Scan for the cell matching the given text and deliver its [x, y] coordinate at center. 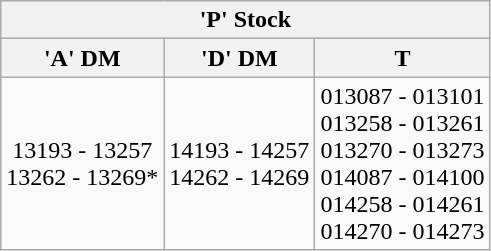
013087 - 013101013258 - 013261013270 - 013273014087 - 014100014258 - 014261014270 - 014273 [402, 164]
14193 - 1425714262 - 14269 [240, 164]
T [402, 58]
'P' Stock [246, 20]
13193 - 1325713262 - 13269* [82, 164]
'A' DM [82, 58]
'D' DM [240, 58]
